Provide the [x, y] coordinate of the cell's center where the given text is located.  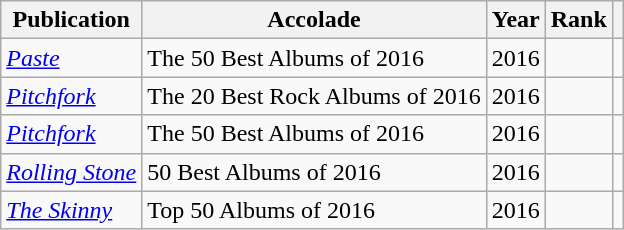
Publication [72, 20]
50 Best Albums of 2016 [314, 172]
Accolade [314, 20]
Year [516, 20]
Top 50 Albums of 2016 [314, 210]
The Skinny [72, 210]
Paste [72, 58]
The 20 Best Rock Albums of 2016 [314, 96]
Rank [578, 20]
Rolling Stone [72, 172]
